From the cell containing the given text, extract its center point as [X, Y] coordinate. 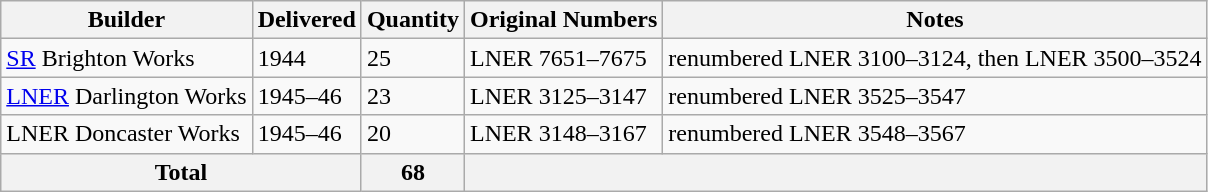
SR Brighton Works [126, 58]
25 [412, 58]
20 [412, 134]
renumbered LNER 3100–3124, then LNER 3500–3524 [935, 58]
Total [182, 172]
LNER 3125–3147 [563, 96]
1944 [306, 58]
Builder [126, 20]
LNER Darlington Works [126, 96]
Notes [935, 20]
23 [412, 96]
LNER Doncaster Works [126, 134]
LNER 3148–3167 [563, 134]
Delivered [306, 20]
68 [412, 172]
renumbered LNER 3548–3567 [935, 134]
Original Numbers [563, 20]
Quantity [412, 20]
renumbered LNER 3525–3547 [935, 96]
LNER 7651–7675 [563, 58]
